Search for the cell housing the specified text and yield its [x, y] center coordinate. 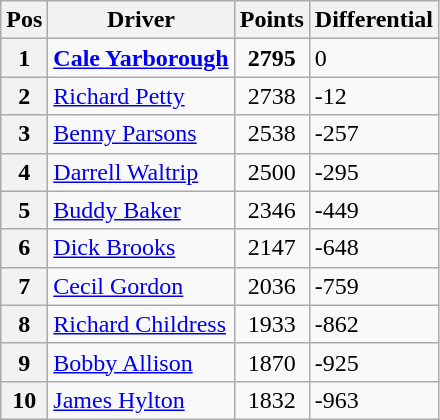
-295 [374, 172]
1832 [272, 400]
-862 [374, 324]
Buddy Baker [141, 210]
Dick Brooks [141, 248]
2738 [272, 96]
1870 [272, 362]
Darrell Waltrip [141, 172]
2795 [272, 58]
James Hylton [141, 400]
2147 [272, 248]
2 [24, 96]
-648 [374, 248]
-963 [374, 400]
Benny Parsons [141, 134]
5 [24, 210]
-12 [374, 96]
-257 [374, 134]
2036 [272, 286]
4 [24, 172]
6 [24, 248]
Richard Childress [141, 324]
1 [24, 58]
-759 [374, 286]
Points [272, 20]
0 [374, 58]
Cecil Gordon [141, 286]
9 [24, 362]
Bobby Allison [141, 362]
2346 [272, 210]
Richard Petty [141, 96]
-449 [374, 210]
Driver [141, 20]
7 [24, 286]
2538 [272, 134]
10 [24, 400]
Cale Yarborough [141, 58]
Pos [24, 20]
8 [24, 324]
1933 [272, 324]
2500 [272, 172]
3 [24, 134]
Differential [374, 20]
-925 [374, 362]
